Output the [x, y] coordinate of the center of the cell containing the given text.  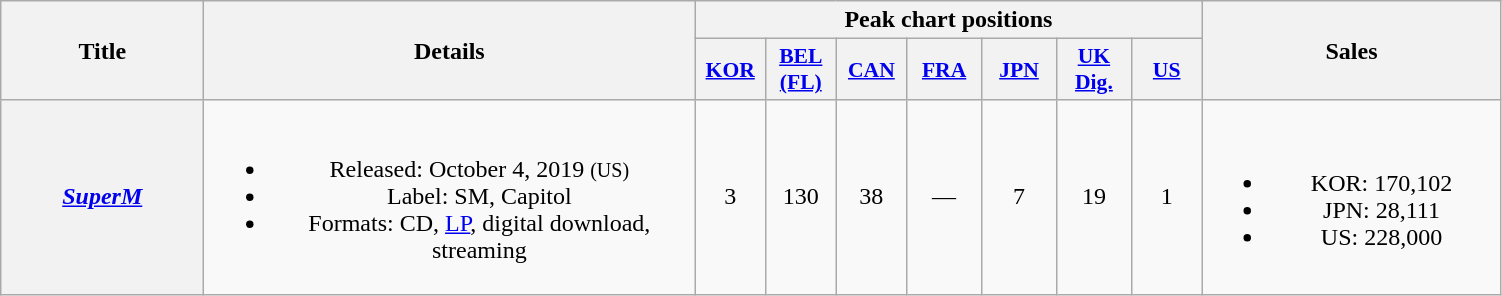
KOR: 170,102JPN: 28,111 US: 228,000 [1352, 197]
CAN [872, 70]
7 [1020, 197]
JPN [1020, 70]
Sales [1352, 50]
1 [1166, 197]
BEL(FL) [800, 70]
Title [102, 50]
— [944, 197]
KOR [730, 70]
SuperM [102, 197]
38 [872, 197]
FRA [944, 70]
Peak chart positions [948, 20]
130 [800, 197]
Details [450, 50]
US [1166, 70]
UKDig. [1094, 70]
3 [730, 197]
19 [1094, 197]
Released: October 4, 2019 (US)Label: SM, CapitolFormats: CD, LP, digital download, streaming [450, 197]
